Pinpoint the cell where the given text exists, returning its (x, y) midpoint coordinate. 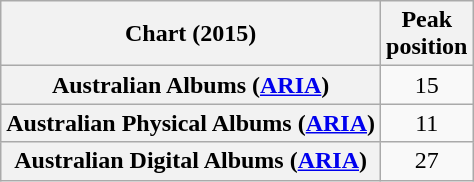
Australian Physical Albums (ARIA) (191, 123)
27 (427, 161)
Chart (2015) (191, 34)
Australian Digital Albums (ARIA) (191, 161)
Australian Albums (ARIA) (191, 85)
Peakposition (427, 34)
11 (427, 123)
15 (427, 85)
